From the cell containing the given text, extract its center point as [X, Y] coordinate. 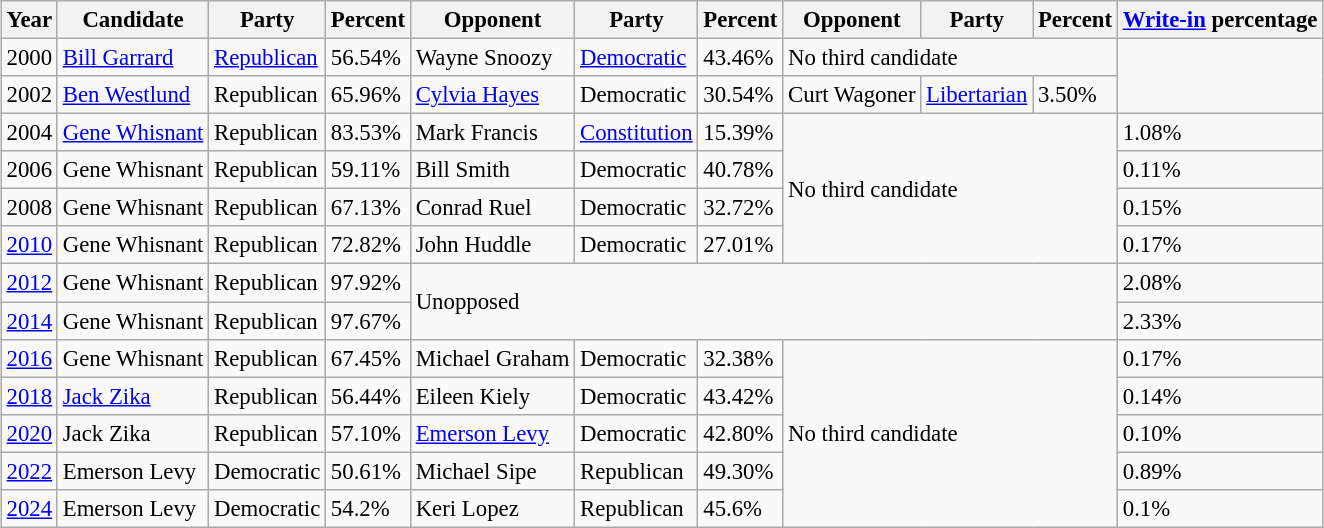
Cylvia Hayes [492, 95]
Libertarian [977, 95]
2016 [29, 358]
42.80% [740, 433]
59.11% [368, 170]
45.6% [740, 508]
43.42% [740, 396]
2000 [29, 57]
65.96% [368, 95]
Year [29, 20]
0.1% [1220, 508]
2012 [29, 283]
2002 [29, 95]
2004 [29, 133]
Bill Garrard [132, 57]
56.44% [368, 396]
40.78% [740, 170]
2010 [29, 245]
0.89% [1220, 471]
0.10% [1220, 433]
Michael Sipe [492, 471]
50.61% [368, 471]
2.33% [1220, 321]
0.11% [1220, 170]
Wayne Snoozy [492, 57]
0.15% [1220, 208]
97.92% [368, 283]
Eileen Kiely [492, 396]
Unopposed [764, 302]
Ben Westlund [132, 95]
Keri Lopez [492, 508]
Bill Smith [492, 170]
72.82% [368, 245]
83.53% [368, 133]
30.54% [740, 95]
1.08% [1220, 133]
49.30% [740, 471]
67.13% [368, 208]
57.10% [368, 433]
54.2% [368, 508]
27.01% [740, 245]
15.39% [740, 133]
Mark Francis [492, 133]
3.50% [1076, 95]
32.72% [740, 208]
2008 [29, 208]
2024 [29, 508]
2022 [29, 471]
Write-in percentage [1220, 20]
Curt Wagoner [852, 95]
97.67% [368, 321]
John Huddle [492, 245]
2.08% [1220, 283]
2014 [29, 321]
Conrad Ruel [492, 208]
2006 [29, 170]
Candidate [132, 20]
Constitution [636, 133]
56.54% [368, 57]
Michael Graham [492, 358]
43.46% [740, 57]
32.38% [740, 358]
67.45% [368, 358]
2018 [29, 396]
2020 [29, 433]
0.14% [1220, 396]
